Locate the cell with the specified text and output its (x, y) center coordinate. 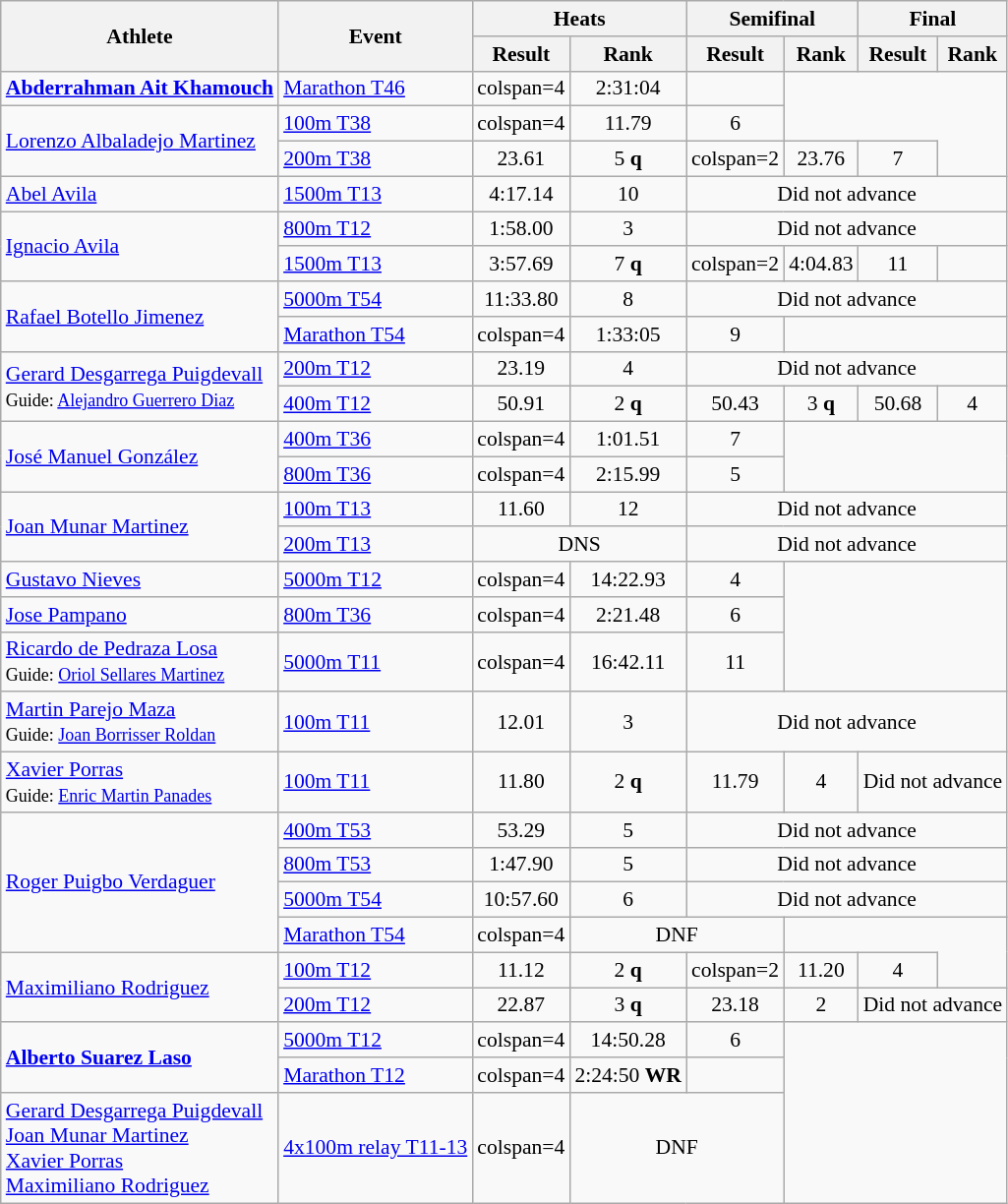
400m T36 (376, 440)
12.01 (521, 722)
100m T38 (376, 124)
José Manuel González (140, 456)
23.18 (736, 1005)
800m T12 (376, 229)
Gustavo Nieves (140, 579)
14:50.28 (627, 1041)
5000m T11 (376, 661)
4:17.14 (521, 194)
53.29 (521, 830)
Lorenzo Albaladejo Martinez (140, 142)
Abderrahman Ait Khamouch (140, 89)
2:24:50 WR (627, 1075)
Maximiliano Rodriguez (140, 988)
10:57.60 (521, 900)
2:15.99 (627, 474)
2 (820, 1005)
Abel Avila (140, 194)
DNS (579, 545)
1:33:05 (627, 334)
Athlete (140, 35)
1:01.51 (627, 440)
200m T13 (376, 545)
23.19 (521, 369)
Gerard Desgarrega PuigdevallGuide: Alejandro Guerrero Diaz (140, 386)
3:57.69 (521, 265)
100m T12 (376, 970)
400m T12 (376, 404)
Semifinal (773, 19)
5 q (627, 159)
23.76 (820, 159)
Xavier PorrasGuide: Enric Martin Panades (140, 783)
10 (627, 194)
22.87 (521, 1005)
Marathon T46 (376, 89)
Martin Parejo MazaGuide: Joan Borrisser Roldan (140, 722)
7 q (627, 265)
1:47.90 (521, 865)
4x100m relay T11-13 (376, 1148)
50.43 (736, 404)
Joan Munar Martinez (140, 527)
Ignacio Avila (140, 246)
Ricardo de Pedraza LosaGuide: Oriol Sellares Martinez (140, 661)
50.91 (521, 404)
11.12 (521, 970)
2:31:04 (627, 89)
16:42.11 (627, 661)
11.20 (820, 970)
Roger Puigbo Verdaguer (140, 882)
Final (933, 19)
Gerard Desgarrega PuigdevallJoan Munar MartinezXavier PorrasMaximiliano Rodriguez (140, 1148)
Heats (579, 19)
11.80 (521, 783)
Jose Pampano (140, 615)
9 (736, 334)
50.68 (899, 404)
200m T38 (376, 159)
1:58.00 (521, 229)
800m T53 (376, 865)
11.60 (521, 510)
8 (627, 299)
2:21.48 (627, 615)
4:04.83 (820, 265)
Marathon T12 (376, 1075)
Rafael Botello Jimenez (140, 317)
Alberto Suarez Laso (140, 1058)
23.61 (521, 159)
100m T13 (376, 510)
14:22.93 (627, 579)
Event (376, 35)
11:33.80 (521, 299)
400m T53 (376, 830)
12 (627, 510)
